Pinpoint the cell where the given text exists, returning its [x, y] midpoint coordinate. 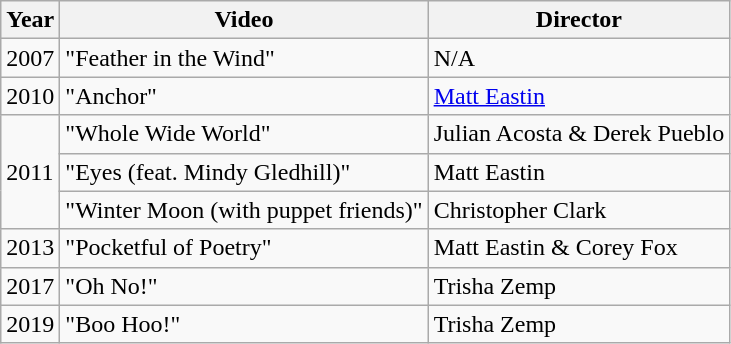
"Whole Wide World" [244, 134]
"Eyes (feat. Mindy Gledhill)" [244, 172]
Julian Acosta & Derek Pueblo [579, 134]
2013 [30, 248]
"Winter Moon (with puppet friends)" [244, 210]
Video [244, 20]
2017 [30, 286]
"Anchor" [244, 96]
"Pocketful of Poetry" [244, 248]
N/A [579, 58]
2010 [30, 96]
2019 [30, 324]
2007 [30, 58]
"Feather in the Wind" [244, 58]
2011 [30, 172]
Christopher Clark [579, 210]
"Boo Hoo!" [244, 324]
Matt Eastin & Corey Fox [579, 248]
"Oh No!" [244, 286]
Director [579, 20]
Year [30, 20]
